Find where the given text appears and provide that cell's center as [x, y] coordinate. 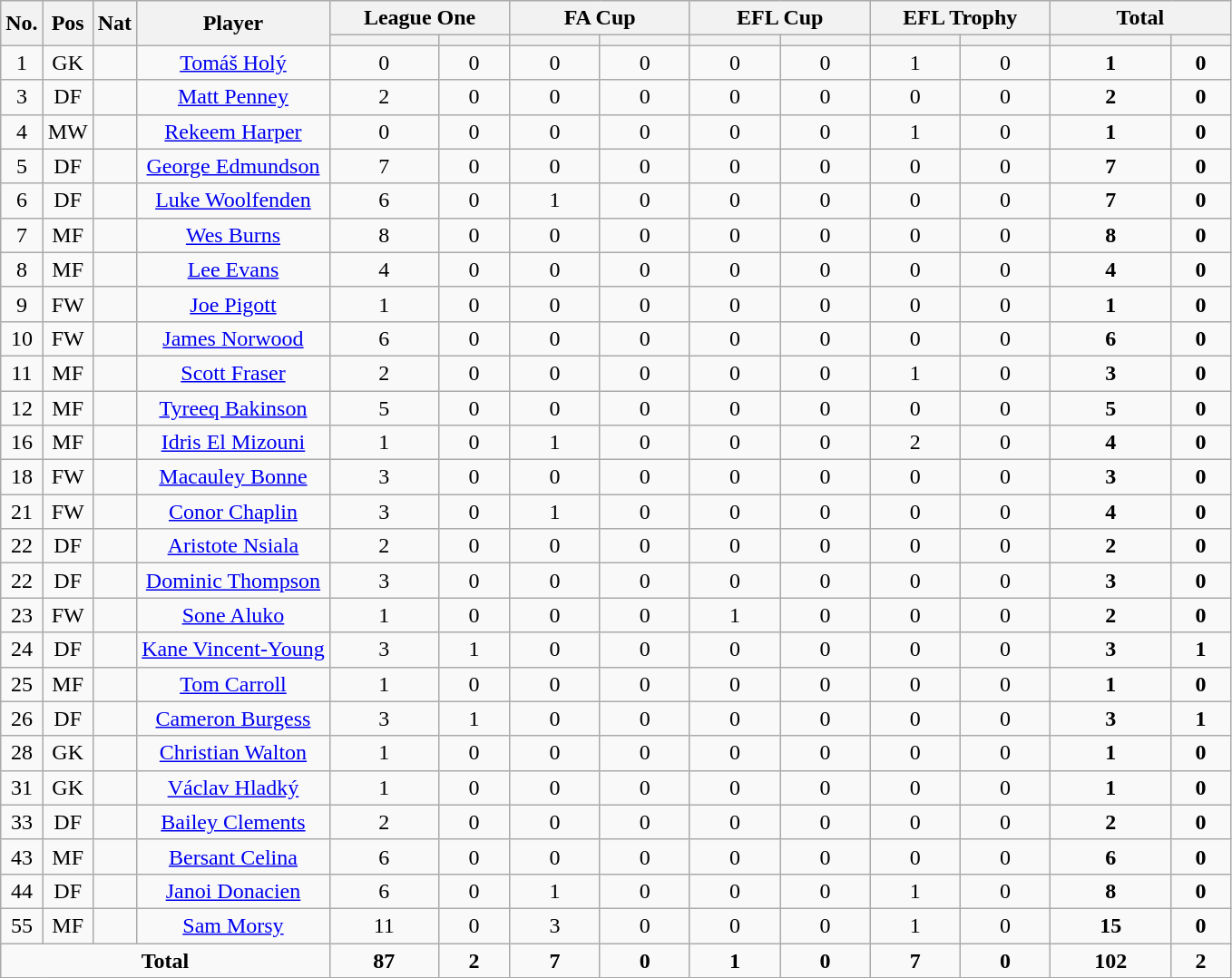
25 [22, 684]
Václav Hladký [234, 787]
18 [22, 477]
Tom Carroll [234, 684]
Aristote Nsiala [234, 546]
Lee Evans [234, 269]
MW [67, 132]
26 [22, 719]
24 [22, 650]
102 [1110, 961]
12 [22, 407]
Idris El Mizouni [234, 443]
10 [22, 338]
Macauley Bonne [234, 477]
FA Cup [601, 18]
Sam Morsy [234, 925]
55 [22, 925]
87 [384, 961]
Sone Aluko [234, 615]
Wes Burns [234, 235]
No. [22, 24]
Joe Pigott [234, 304]
Nat [114, 24]
George Edmundson [234, 166]
31 [22, 787]
Tomáš Holý [234, 63]
44 [22, 891]
Luke Woolfenden [234, 200]
28 [22, 753]
Dominic Thompson [234, 581]
Pos [67, 24]
21 [22, 512]
Bersant Celina [234, 856]
Scott Fraser [234, 373]
Kane Vincent-Young [234, 650]
Cameron Burgess [234, 719]
Janoi Donacien [234, 891]
23 [22, 615]
James Norwood [234, 338]
Matt Penney [234, 97]
Bailey Clements [234, 822]
43 [22, 856]
16 [22, 443]
33 [22, 822]
EFL Trophy [960, 18]
League One [419, 18]
Tyreeq Bakinson [234, 407]
Christian Walton [234, 753]
Rekeem Harper [234, 132]
Player [234, 24]
Conor Chaplin [234, 512]
EFL Cup [780, 18]
15 [1110, 925]
9 [22, 304]
